Scan for the cell matching the given text and deliver its (x, y) coordinate at center. 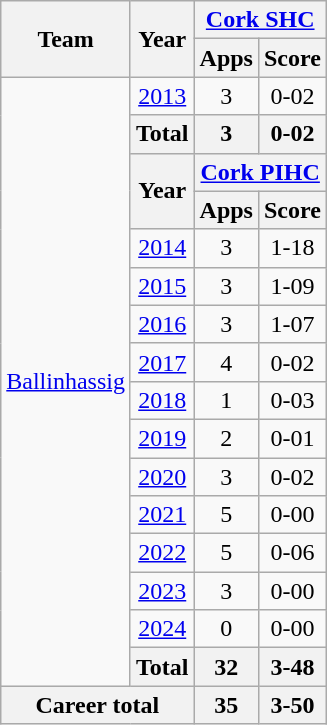
Cork PIHC (260, 172)
2015 (162, 286)
0-01 (292, 438)
2 (226, 438)
2016 (162, 324)
4 (226, 362)
32 (226, 667)
2021 (162, 515)
3-50 (292, 705)
1-18 (292, 248)
Career total (98, 705)
2013 (162, 96)
2018 (162, 400)
2014 (162, 248)
35 (226, 705)
0-03 (292, 400)
0-06 (292, 553)
2017 (162, 362)
2022 (162, 553)
2024 (162, 629)
Team (66, 39)
2023 (162, 591)
Cork SHC (260, 20)
1-07 (292, 324)
2019 (162, 438)
3-48 (292, 667)
Ballinhassig (66, 382)
1 (226, 400)
1-09 (292, 286)
0 (226, 629)
2020 (162, 477)
